For the text-containing cell, return its midpoint in [X, Y] coordinate format. 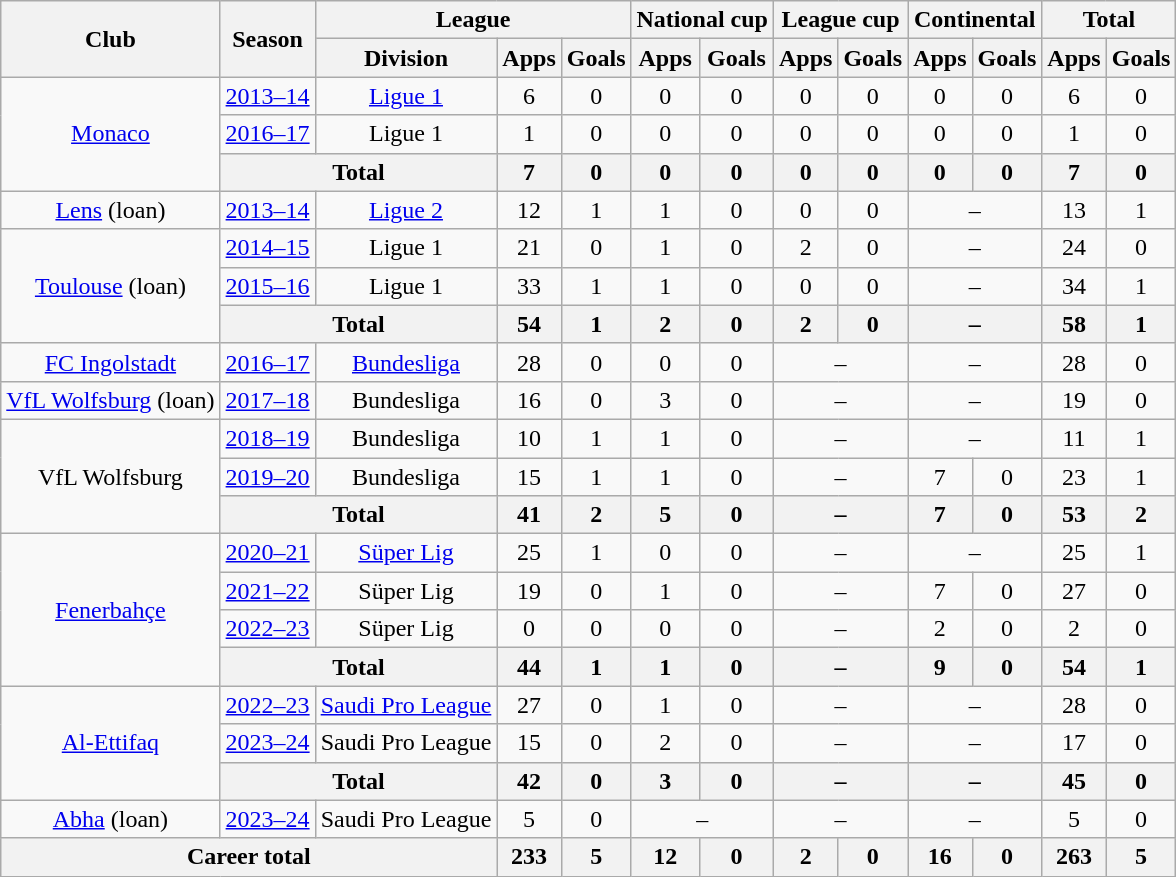
13 [1074, 210]
Fenerbahçe [110, 610]
2021–22 [268, 591]
Al-Ettifaq [110, 743]
233 [529, 857]
Division [406, 58]
2015–16 [268, 286]
Ligue 2 [406, 210]
National cup [702, 20]
21 [529, 248]
11 [1074, 438]
FC Ingolstadt [110, 362]
Monaco [110, 134]
Toulouse (loan) [110, 286]
23 [1074, 477]
VfL Wolfsburg [110, 476]
53 [1074, 515]
Abha (loan) [110, 819]
Lens (loan) [110, 210]
41 [529, 515]
263 [1074, 857]
2020–21 [268, 553]
Career total [249, 857]
45 [1074, 781]
33 [529, 286]
League cup [840, 20]
24 [1074, 248]
VfL Wolfsburg (loan) [110, 400]
58 [1074, 324]
34 [1074, 286]
2019–20 [268, 477]
44 [529, 667]
17 [1074, 743]
2018–19 [268, 438]
10 [529, 438]
2017–18 [268, 400]
9 [940, 667]
2014–15 [268, 248]
League [473, 20]
Club [110, 39]
Season [268, 39]
42 [529, 781]
Continental [975, 20]
